Output the [X, Y] coordinate of the center of the cell containing the given text.  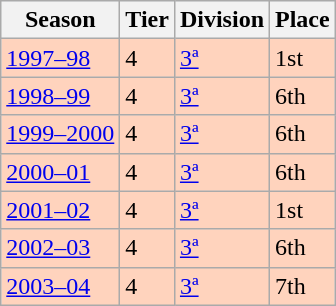
2002–03 [60, 248]
2003–04 [60, 286]
Tier [148, 20]
1998–99 [60, 96]
2001–02 [60, 210]
7th [303, 286]
Season [60, 20]
Division [222, 20]
1997–98 [60, 58]
Place [303, 20]
1999–2000 [60, 134]
2000–01 [60, 172]
